Determine the (X, Y) coordinate at the center of the cell enclosing the given text.  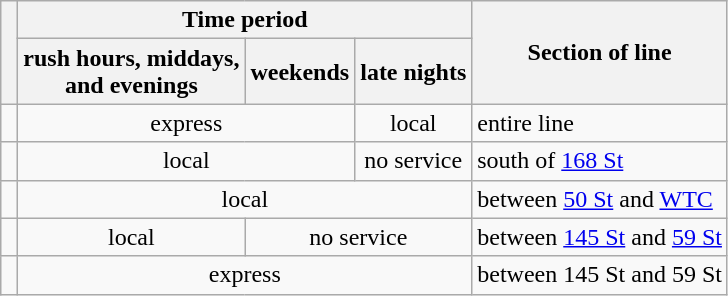
Time period (245, 20)
entire line (600, 123)
south of 168 St (600, 161)
between 50 St and WTC (600, 199)
late nights (414, 72)
weekends (300, 72)
rush hours, middays,and evenings (132, 72)
Section of line (600, 52)
